Determine the [x, y] coordinate at the center of the cell enclosing the given text.  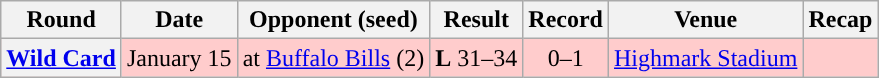
Wild Card [62, 58]
Recap [840, 20]
Venue [706, 20]
L 31–34 [476, 58]
Result [476, 20]
Round [62, 20]
0–1 [566, 58]
Date [179, 20]
Opponent (seed) [334, 20]
at Buffalo Bills (2) [334, 58]
Highmark Stadium [706, 58]
Record [566, 20]
January 15 [179, 58]
